Determine the (x, y) coordinate at the center of the cell enclosing the given text.  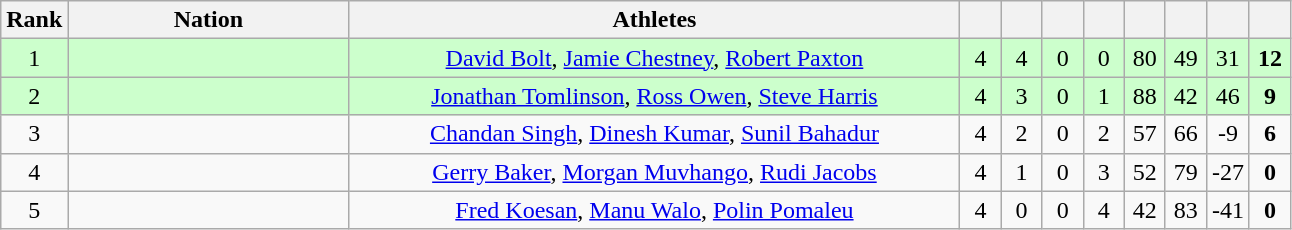
9 (1270, 96)
88 (1144, 96)
31 (1228, 58)
Rank (34, 20)
-41 (1228, 210)
79 (1186, 172)
6 (1270, 134)
Athletes (654, 20)
Nation (208, 20)
46 (1228, 96)
Jonathan Tomlinson, Ross Owen, Steve Harris (654, 96)
12 (1270, 58)
80 (1144, 58)
Chandan Singh, Dinesh Kumar, Sunil Bahadur (654, 134)
-27 (1228, 172)
5 (34, 210)
Fred Koesan, Manu Walo, Polin Pomaleu (654, 210)
-9 (1228, 134)
52 (1144, 172)
Gerry Baker, Morgan Muvhango, Rudi Jacobs (654, 172)
57 (1144, 134)
83 (1186, 210)
49 (1186, 58)
66 (1186, 134)
David Bolt, Jamie Chestney, Robert Paxton (654, 58)
